Detect which cell encompasses the target text, then output its (x, y) center coordinate. 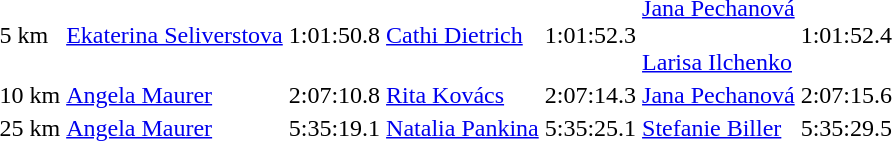
Angela Maurer (175, 95)
Jana Pechanová (719, 95)
2:07:14.3 (590, 95)
Rita Kovács (463, 95)
2:07:10.8 (334, 95)
